Find where the given text appears and provide that cell's center as [X, Y] coordinate. 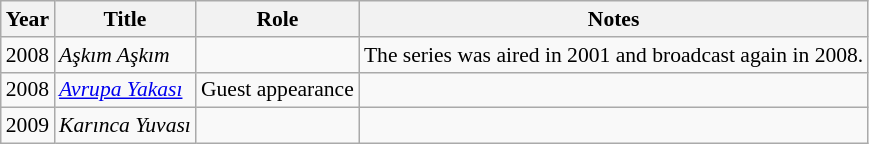
Notes [614, 19]
The series was aired in 2001 and broadcast again in 2008. [614, 55]
Title [125, 19]
Aşkım Aşkım [125, 55]
Year [28, 19]
2009 [28, 126]
Guest appearance [278, 90]
Role [278, 19]
Avrupa Yakası [125, 90]
Karınca Yuvası [125, 126]
